Determine the [X, Y] coordinate at the center of the cell enclosing the given text.  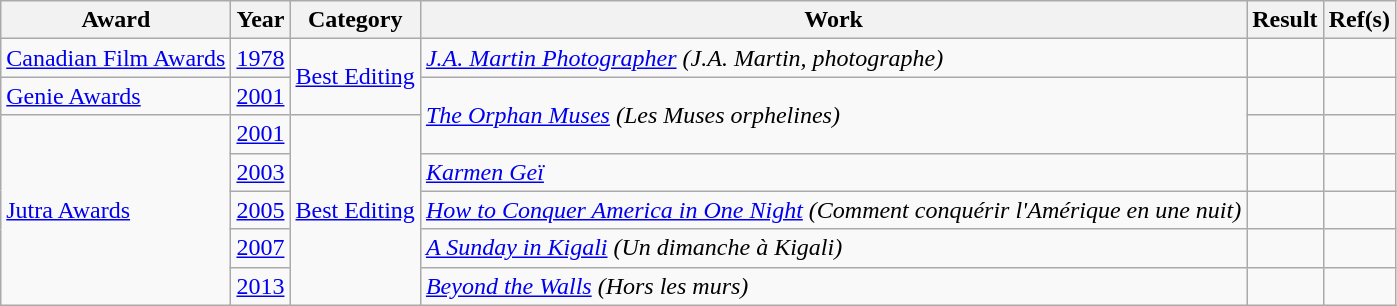
2005 [260, 210]
Canadian Film Awards [116, 58]
A Sunday in Kigali (Un dimanche à Kigali) [833, 248]
Category [355, 20]
Genie Awards [116, 96]
1978 [260, 58]
Ref(s) [1359, 20]
How to Conquer America in One Night (Comment conquérir l'Amérique en une nuit) [833, 210]
2003 [260, 172]
Beyond the Walls (Hors les murs) [833, 286]
Karmen Geï [833, 172]
J.A. Martin Photographer (J.A. Martin, photographe) [833, 58]
Jutra Awards [116, 210]
Work [833, 20]
Result [1285, 20]
The Orphan Muses (Les Muses orphelines) [833, 115]
2013 [260, 286]
2007 [260, 248]
Year [260, 20]
Award [116, 20]
